Return the [X, Y] coordinate for the center point of the cell that contains the specified text.  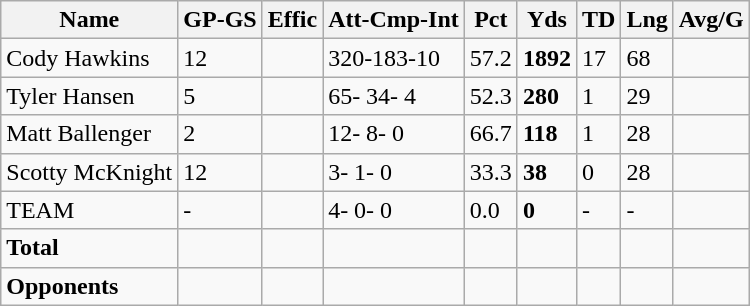
65- 34- 4 [394, 96]
2 [220, 134]
1892 [546, 58]
Name [90, 20]
Yds [546, 20]
GP-GS [220, 20]
Avg/G [711, 20]
52.3 [490, 96]
Scotty McKnight [90, 172]
3- 1- 0 [394, 172]
68 [647, 58]
TEAM [90, 210]
66.7 [490, 134]
29 [647, 96]
TD [598, 20]
Lng [647, 20]
320-183-10 [394, 58]
Total [90, 248]
5 [220, 96]
Pct [490, 20]
33.3 [490, 172]
Opponents [90, 286]
Matt Ballenger [90, 134]
Att-Cmp-Int [394, 20]
4- 0- 0 [394, 210]
38 [546, 172]
57.2 [490, 58]
280 [546, 96]
17 [598, 58]
12- 8- 0 [394, 134]
Cody Hawkins [90, 58]
118 [546, 134]
Tyler Hansen [90, 96]
Effic [292, 20]
0.0 [490, 210]
